Detect which cell encompasses the target text, then output its (X, Y) center coordinate. 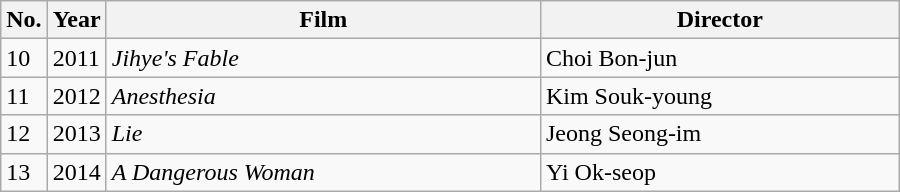
Year (76, 20)
2011 (76, 58)
13 (24, 172)
Jihye's Fable (323, 58)
Lie (323, 134)
Anesthesia (323, 96)
11 (24, 96)
Jeong Seong-im (720, 134)
No. (24, 20)
Yi Ok-seop (720, 172)
12 (24, 134)
2013 (76, 134)
2012 (76, 96)
2014 (76, 172)
A Dangerous Woman (323, 172)
Choi Bon-jun (720, 58)
10 (24, 58)
Director (720, 20)
Kim Souk-young (720, 96)
Film (323, 20)
